From the cell containing the given text, extract its center point as [x, y] coordinate. 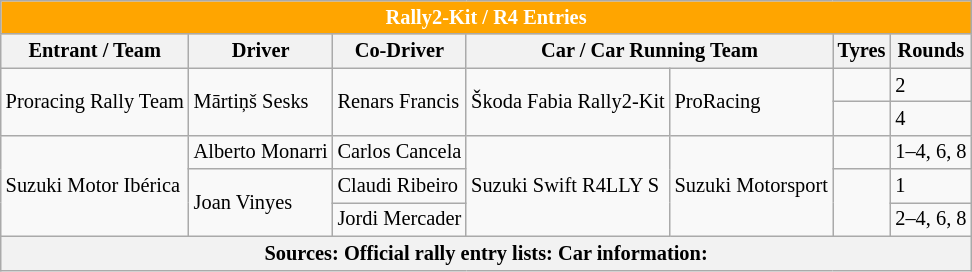
Claudi Ribeiro [400, 186]
Carlos Cancela [400, 152]
1–4, 6, 8 [930, 152]
1 [930, 186]
Rally2-Kit / R4 Entries [486, 17]
Entrant / Team [95, 51]
Mārtiņš Sesks [261, 102]
2–4, 6, 8 [930, 219]
Renars Francis [400, 102]
2 [930, 85]
Sources: Official rally entry lists: Car information: [486, 253]
Proracing Rally Team [95, 102]
ProRacing [752, 102]
Car / Car Running Team [650, 51]
Škoda Fabia Rally2-Kit [568, 102]
Co-Driver [400, 51]
Joan Vinyes [261, 202]
Driver [261, 51]
Suzuki Motorsport [752, 186]
Jordi Mercader [400, 219]
Rounds [930, 51]
Tyres [862, 51]
Suzuki Swift R4LLY S [568, 186]
Alberto Monarri [261, 152]
4 [930, 118]
Suzuki Motor Ibérica [95, 186]
